Output the (x, y) coordinate of the center of the cell containing the given text.  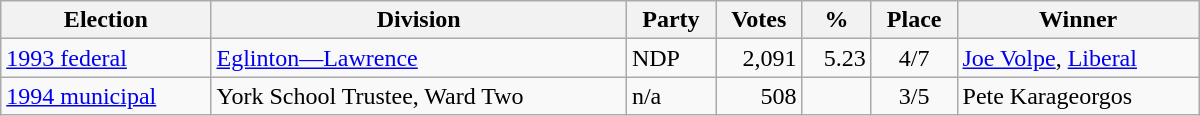
4/7 (914, 58)
3/5 (914, 96)
Election (106, 20)
Eglinton—Lawrence (418, 58)
Place (914, 20)
Votes (759, 20)
5.23 (836, 58)
508 (759, 96)
Joe Volpe, Liberal (1078, 58)
n/a (670, 96)
Pete Karageorgos (1078, 96)
Division (418, 20)
1994 municipal (106, 96)
NDP (670, 58)
2,091 (759, 58)
% (836, 20)
Winner (1078, 20)
1993 federal (106, 58)
Party (670, 20)
York School Trustee, Ward Two (418, 96)
